Scan for the cell matching the given text and deliver its (x, y) coordinate at center. 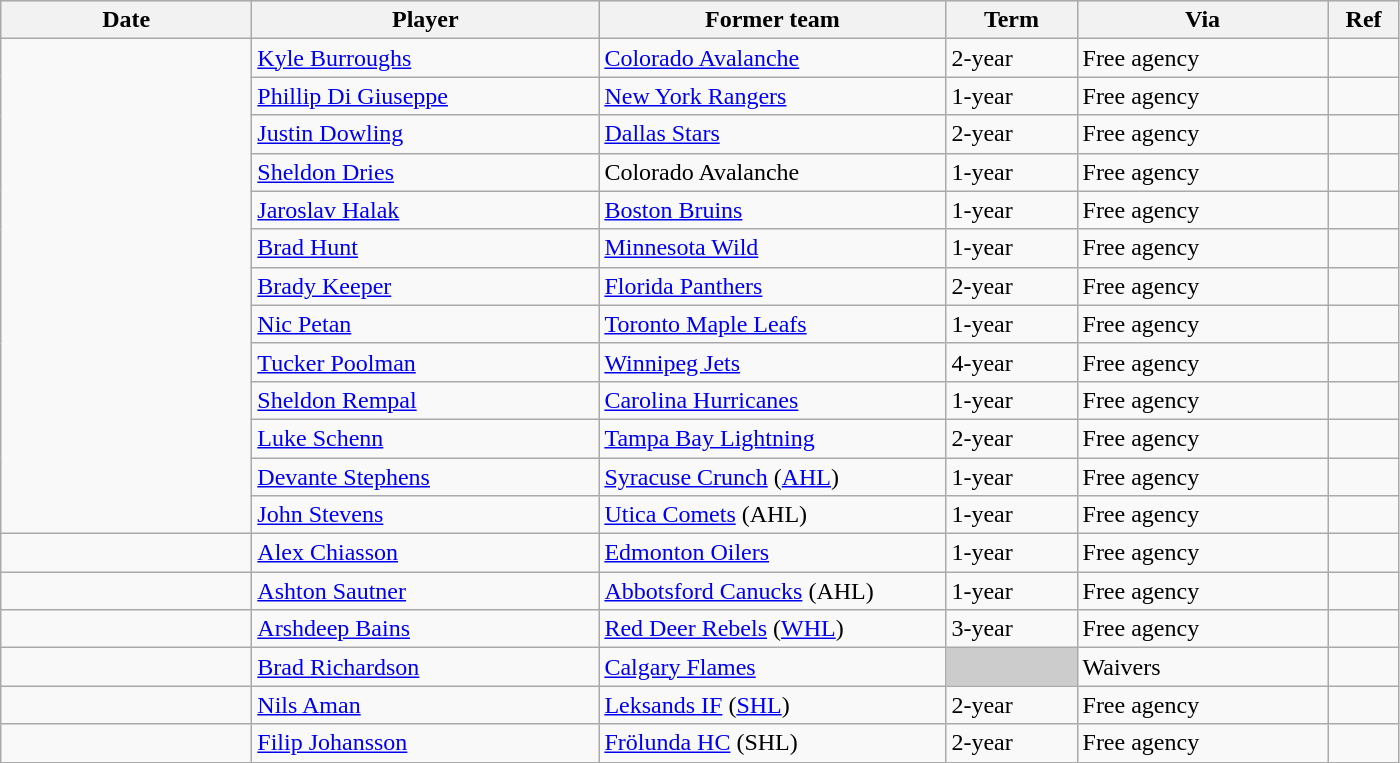
Term (1012, 20)
Date (126, 20)
Frölunda HC (SHL) (772, 743)
New York Rangers (772, 96)
Syracuse Crunch (AHL) (772, 477)
John Stevens (426, 515)
Red Deer Rebels (WHL) (772, 629)
Jaroslav Halak (426, 210)
Brad Hunt (426, 248)
Luke Schenn (426, 438)
Winnipeg Jets (772, 362)
Arshdeep Bains (426, 629)
Phillip Di Giuseppe (426, 96)
Waivers (1202, 667)
Tucker Poolman (426, 362)
Kyle Burroughs (426, 58)
Minnesota Wild (772, 248)
Ashton Sautner (426, 591)
Tampa Bay Lightning (772, 438)
Florida Panthers (772, 286)
Dallas Stars (772, 134)
Brady Keeper (426, 286)
Carolina Hurricanes (772, 400)
Nils Aman (426, 705)
Player (426, 20)
Sheldon Dries (426, 172)
3-year (1012, 629)
Sheldon Rempal (426, 400)
Former team (772, 20)
Justin Dowling (426, 134)
Boston Bruins (772, 210)
Ref (1364, 20)
Brad Richardson (426, 667)
Utica Comets (AHL) (772, 515)
Nic Petan (426, 324)
Toronto Maple Leafs (772, 324)
Abbotsford Canucks (AHL) (772, 591)
4-year (1012, 362)
Leksands IF (SHL) (772, 705)
Via (1202, 20)
Calgary Flames (772, 667)
Alex Chiasson (426, 553)
Edmonton Oilers (772, 553)
Filip Johansson (426, 743)
Devante Stephens (426, 477)
